Detect which cell encompasses the target text, then output its [X, Y] center coordinate. 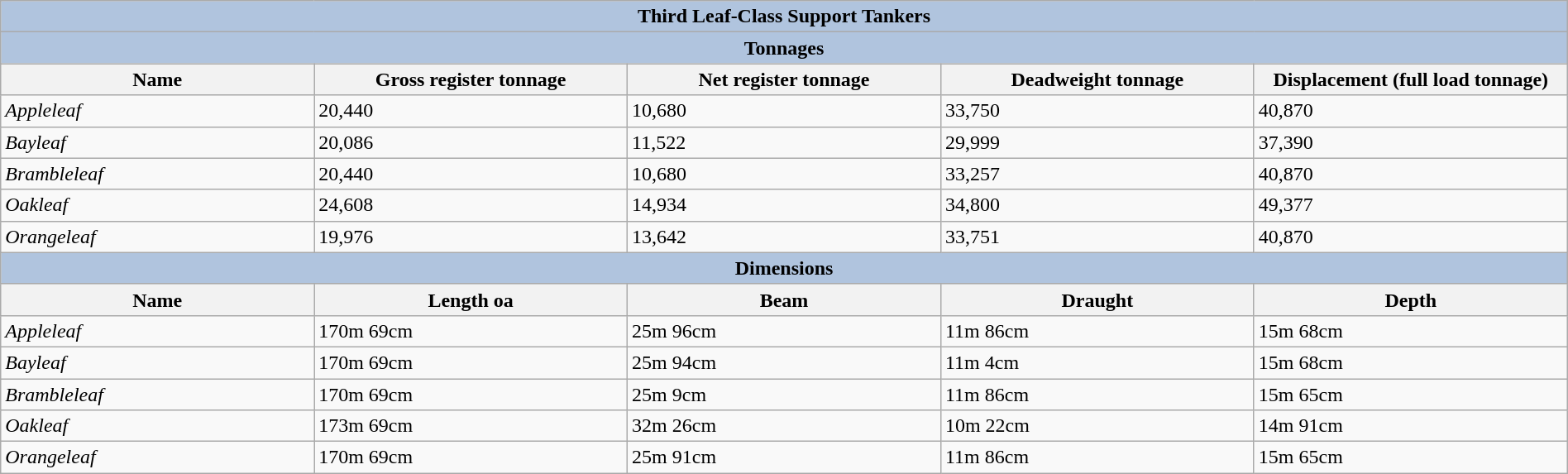
Tonnages [784, 48]
Depth [1411, 299]
Deadweight tonnage [1097, 79]
11m 4cm [1097, 362]
25m 91cm [784, 457]
Length oa [471, 299]
25m 96cm [784, 331]
Displacement (full load tonnage) [1411, 79]
10m 22cm [1097, 426]
14m 91cm [1411, 426]
25m 9cm [784, 395]
25m 94cm [784, 362]
173m 69cm [471, 426]
29,999 [1097, 142]
Net register tonnage [784, 79]
Dimensions [784, 268]
34,800 [1097, 205]
Draught [1097, 299]
13,642 [784, 237]
Third Leaf-Class Support Tankers [784, 17]
19,976 [471, 237]
20,086 [471, 142]
32m 26cm [784, 426]
Beam [784, 299]
14,934 [784, 205]
24,608 [471, 205]
33,751 [1097, 237]
33,257 [1097, 174]
37,390 [1411, 142]
33,750 [1097, 111]
11,522 [784, 142]
49,377 [1411, 205]
Gross register tonnage [471, 79]
